Pinpoint the cell where the given text exists, returning its (X, Y) midpoint coordinate. 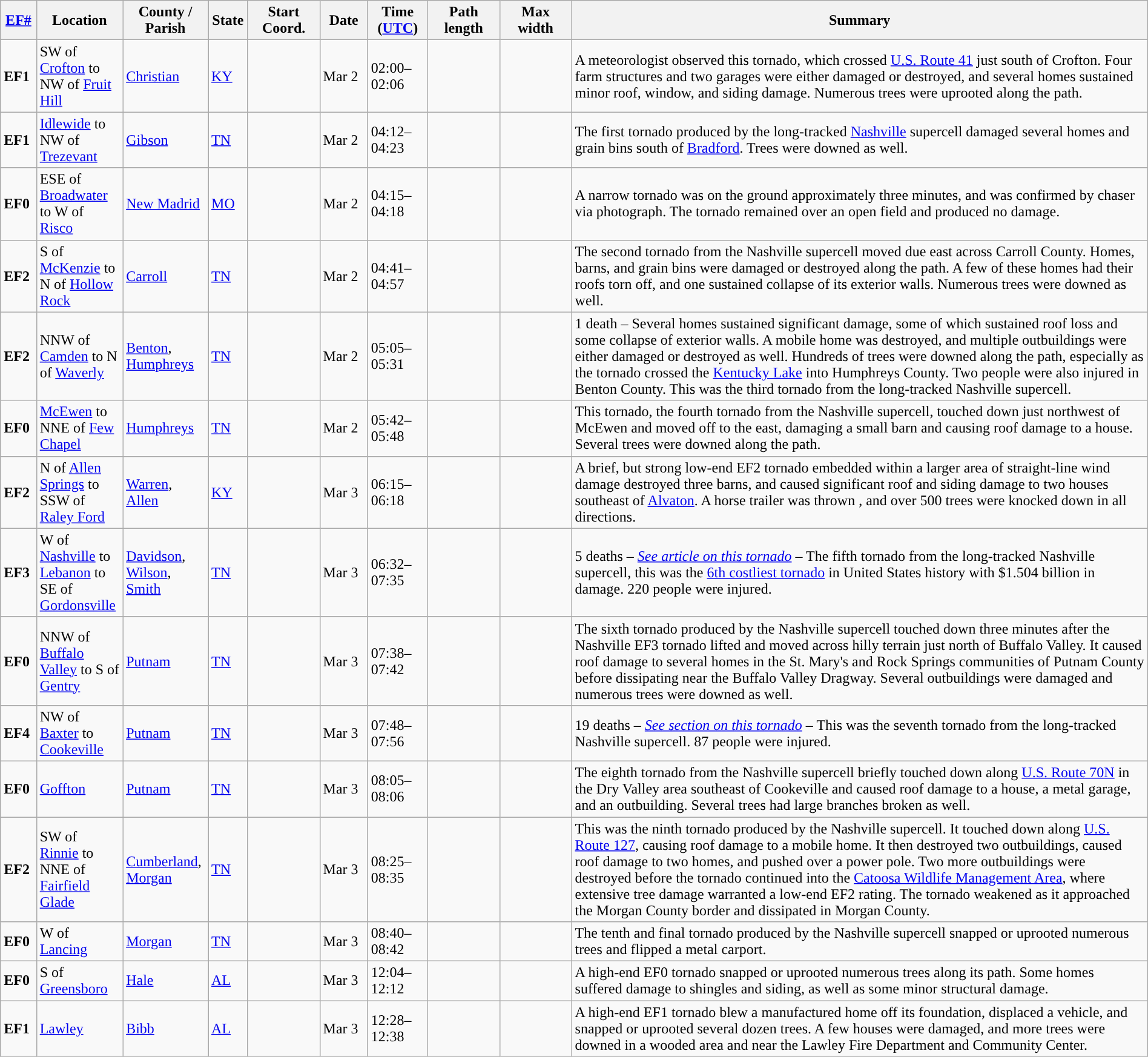
W of Nashville to Lebanon to SE of Gordonsville (79, 572)
NNW of Buffalo Valley to S of Gentry (79, 661)
Benton, Humphreys (166, 356)
ESE of Broadwater to W of Risco (79, 204)
County / Parish (166, 21)
04:41–04:57 (397, 276)
Date (344, 21)
08:05–08:06 (397, 789)
Christian (166, 76)
Gibson (166, 140)
Max width (535, 21)
04:15–04:18 (397, 204)
Time (UTC) (397, 21)
08:40–08:42 (397, 941)
The first tornado produced by the long-tracked Nashville supercell damaged several homes and grain bins south of Bradford. Trees were downed as well. (860, 140)
07:38–07:42 (397, 661)
19 deaths – See section on this tornado – This was the seventh tornado from the long-tracked Nashville supercell. 87 people were injured. (860, 733)
05:05–05:31 (397, 356)
06:32–07:35 (397, 572)
02:00–02:06 (397, 76)
Carroll (166, 276)
12:04–12:12 (397, 981)
MO (228, 204)
Hale (166, 981)
EF3 (18, 572)
EF# (18, 21)
S of Greensboro (79, 981)
04:12–04:23 (397, 140)
State (228, 21)
Davidson, Wilson, Smith (166, 572)
Lawley (79, 1029)
Humphreys (166, 428)
NNW of Camden to N of Waverly (79, 356)
Path length (464, 21)
S of McKenzie to N of Hollow Rock (79, 276)
N of Allen Springs to SSW of Raley Ford (79, 492)
EF4 (18, 733)
W of Lancing (79, 941)
05:42–05:48 (397, 428)
Cumberland, Morgan (166, 869)
SW of Crofton to NW of Fruit Hill (79, 76)
Morgan (166, 941)
06:15–06:18 (397, 492)
Bibb (166, 1029)
NW of Baxter to Cookeville (79, 733)
Summary (860, 21)
Start Coord. (283, 21)
Goffton (79, 789)
The tenth and final tornado produced by the Nashville supercell snapped or uprooted numerous trees and flipped a metal carport. (860, 941)
McEwen to NNE of Few Chapel (79, 428)
12:28–12:38 (397, 1029)
Warren, Allen (166, 492)
Location (79, 21)
SW of Rinnie to NNE of Fairfield Glade (79, 869)
Idlewide to NW of Trezevant (79, 140)
New Madrid (166, 204)
08:25–08:35 (397, 869)
07:48–07:56 (397, 733)
